Locate the cell with the specified text and output its [X, Y] center coordinate. 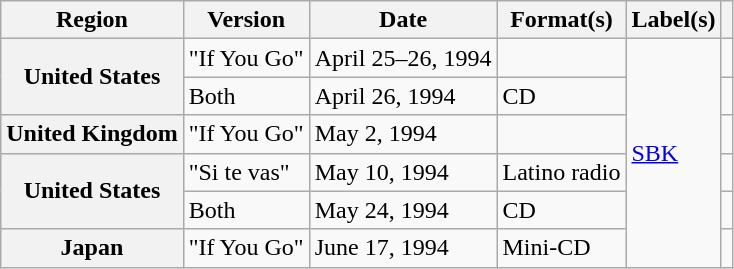
Version [246, 20]
SBK [674, 153]
"Si te vas" [246, 172]
Region [92, 20]
United Kingdom [92, 134]
June 17, 1994 [403, 248]
May 24, 1994 [403, 210]
Format(s) [562, 20]
Japan [92, 248]
Latino radio [562, 172]
May 2, 1994 [403, 134]
Label(s) [674, 20]
Date [403, 20]
Mini-CD [562, 248]
April 25–26, 1994 [403, 58]
May 10, 1994 [403, 172]
April 26, 1994 [403, 96]
